Identify which cell holds the provided text, then report its [X, Y] central coordinate. 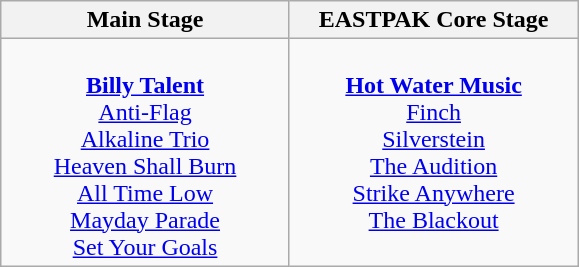
EASTPAK Core Stage [434, 20]
Hot Water Music Finch Silverstein The Audition Strike Anywhere The Blackout [434, 152]
Billy Talent Anti-Flag Alkaline Trio Heaven Shall Burn All Time Low Mayday Parade Set Your Goals [146, 152]
Main Stage [146, 20]
